Find where the given text appears and provide that cell's center as [X, Y] coordinate. 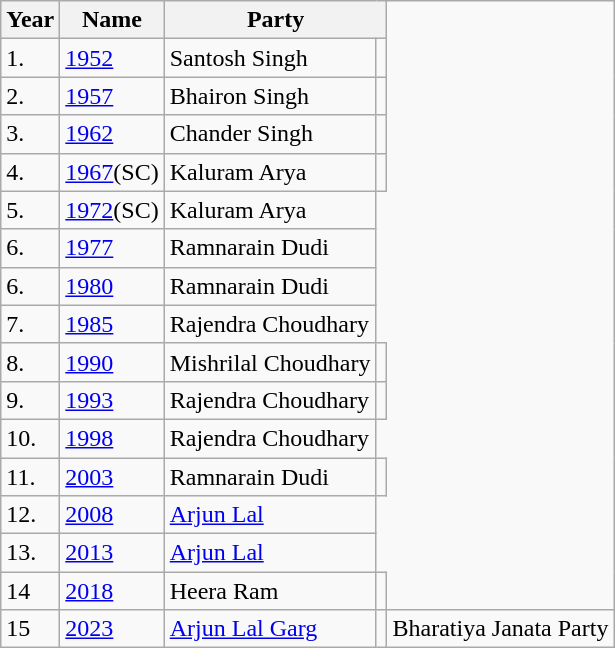
1980 [112, 286]
4. [30, 172]
1977 [112, 248]
Mishrilal Choudhary [270, 362]
1952 [112, 58]
Name [112, 20]
Santosh Singh [270, 58]
9. [30, 400]
5. [30, 210]
Arjun Lal Garg [270, 629]
1993 [112, 400]
12. [30, 515]
8. [30, 362]
14 [30, 591]
15 [30, 629]
3. [30, 134]
Bhairon Singh [270, 96]
11. [30, 477]
2008 [112, 515]
Heera Ram [270, 591]
2. [30, 96]
1962 [112, 134]
2018 [112, 591]
Party [276, 20]
1. [30, 58]
1990 [112, 362]
1972(SC) [112, 210]
Year [30, 20]
2003 [112, 477]
1957 [112, 96]
13. [30, 553]
2013 [112, 553]
10. [30, 438]
1985 [112, 324]
Chander Singh [270, 134]
2023 [112, 629]
1967(SC) [112, 172]
1998 [112, 438]
Bharatiya Janata Party [500, 629]
7. [30, 324]
